Scan for the cell matching the given text and deliver its (X, Y) coordinate at center. 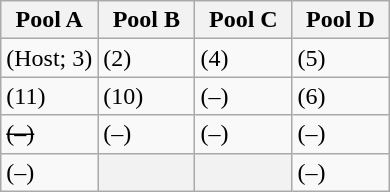
(11) (50, 96)
(Host; 3) (50, 58)
Pool B (146, 20)
Pool A (50, 20)
Pool D (340, 20)
(4) (244, 58)
(2) (146, 58)
(5) (340, 58)
Pool C (244, 20)
(6) (340, 96)
(10) (146, 96)
